Return the (X, Y) coordinate for the center point of the cell that contains the specified text.  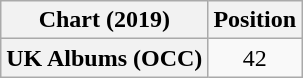
UK Albums (OCC) (104, 58)
42 (255, 58)
Chart (2019) (104, 20)
Position (255, 20)
